Detect which cell encompasses the target text, then output its [X, Y] center coordinate. 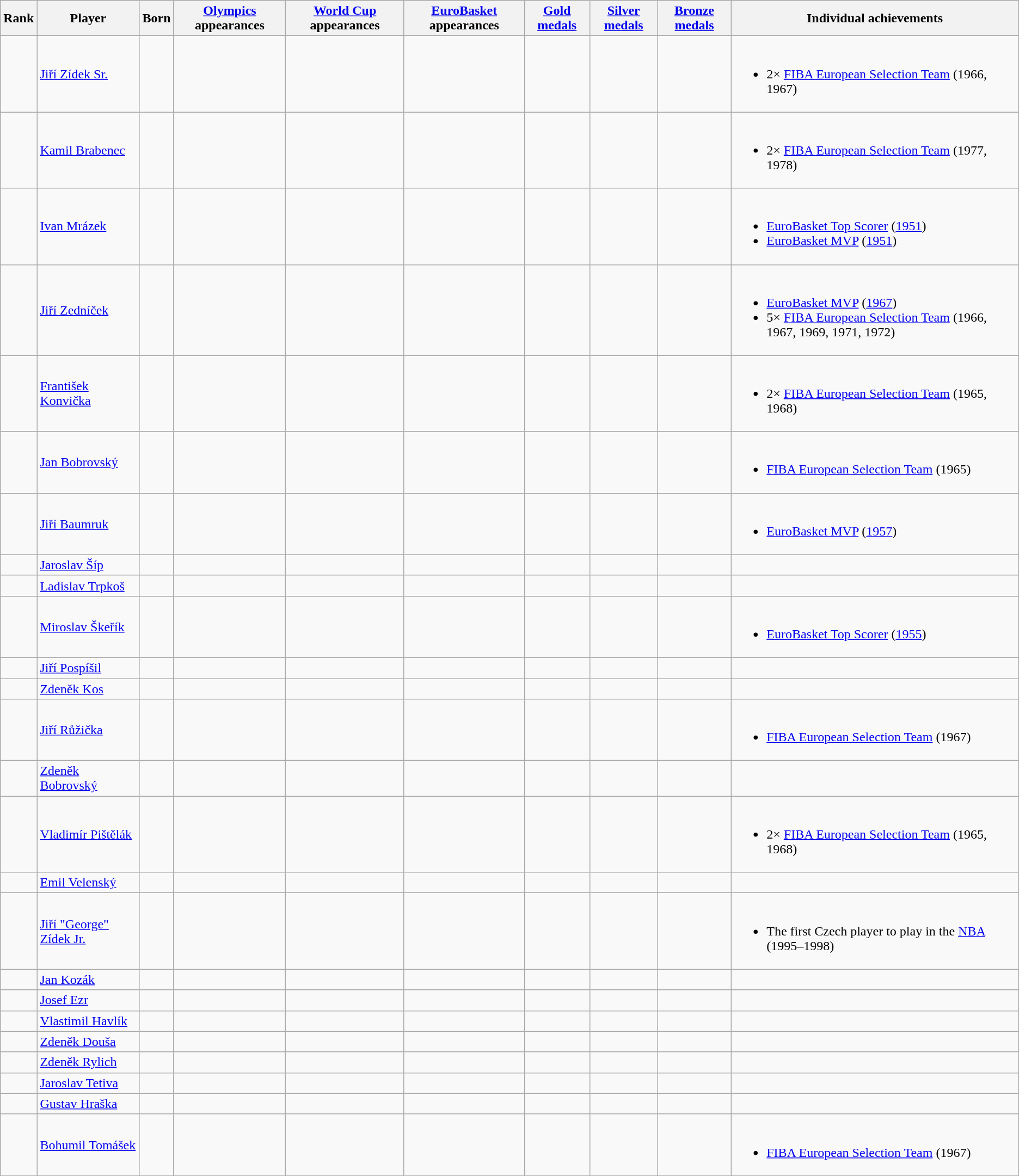
EuroBasket Top Scorer (1955) [875, 627]
Silver medals [624, 19]
Olympics appearances [230, 19]
FIBA European Selection Team (1965) [875, 463]
Gustav Hraška [88, 1104]
2× FIBA European Selection Team (1966, 1967) [875, 74]
Jaroslav Tetiva [88, 1083]
Jaroslav Šíp [88, 565]
Gold medals [557, 19]
Ivan Mrázek [88, 226]
Zdeněk Douša [88, 1042]
Individual achievements [875, 19]
Kamil Brabenec [88, 150]
Jan Kozák [88, 980]
The first Czech player to play in the NBA (1995–1998) [875, 931]
World Cup appearances [345, 19]
Jiří Pospíšil [88, 668]
Zdeněk Kos [88, 688]
Miroslav Škeřík [88, 627]
František Konvička [88, 393]
EuroBasket MVP (1967)5× FIBA European Selection Team (1966, 1967, 1969, 1971, 1972) [875, 310]
Ladislav Trpkoš [88, 586]
EuroBasket Top Scorer (1951)EuroBasket MVP (1951) [875, 226]
Jiří Růžička [88, 730]
Jan Bobrovský [88, 463]
Josef Ezr [88, 1000]
Jiří Zedníček [88, 310]
Jiří Zídek Sr. [88, 74]
Jiří Baumruk [88, 524]
Emil Velenský [88, 883]
Vladimír Pištělák [88, 834]
Born [157, 19]
Bohumil Tomášek [88, 1145]
EuroBasket MVP (1957) [875, 524]
Jiří "George" Zídek Jr. [88, 931]
Rank [19, 19]
Vlastimil Havlík [88, 1021]
Zdeněk Bobrovský [88, 778]
Player [88, 19]
EuroBasket appearances [464, 19]
Zdeněk Rylich [88, 1062]
2× FIBA European Selection Team (1977, 1978) [875, 150]
Bronze medals [694, 19]
